Determine the [x, y] coordinate at the center of the cell enclosing the given text.  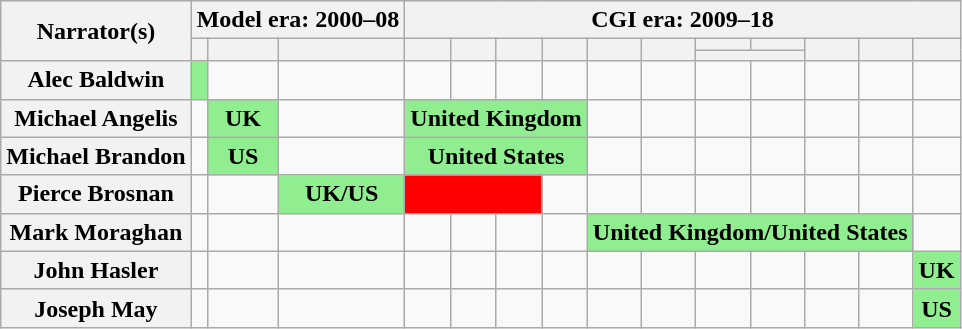
Michael Angelis [96, 118]
Pierce Brosnan [96, 194]
Mark Moraghan [96, 232]
United States [496, 156]
United Kingdom [496, 118]
Model era: 2000–08 [298, 20]
Michael Brandon [96, 156]
CGI era: 2009–18 [682, 20]
John Hasler [96, 270]
United Kingdom/United States [750, 232]
UK/US [342, 194]
Alec Baldwin [96, 80]
Narrator(s) [96, 31]
Joseph May [96, 308]
